Locate the cell with the specified text and output its (X, Y) center coordinate. 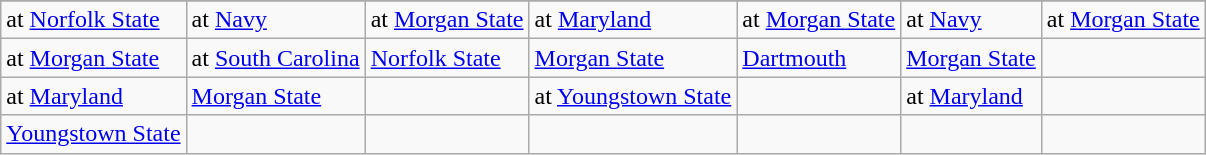
Dartmouth (819, 58)
at Youngstown State (633, 96)
at Norfolk State (94, 20)
Norfolk State (447, 58)
Youngstown State (94, 134)
at South Carolina (276, 58)
